Output the [X, Y] coordinate of the center of the cell containing the given text.  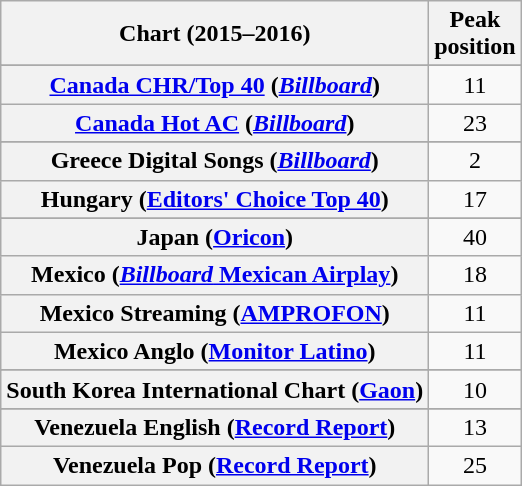
40 [475, 237]
Chart (2015–2016) [215, 34]
Greece Digital Songs (Billboard) [215, 161]
18 [475, 275]
10 [475, 389]
Mexico Anglo (Monitor Latino) [215, 351]
25 [475, 465]
2 [475, 161]
Canada CHR/Top 40 (Billboard) [215, 85]
Canada Hot AC (Billboard) [215, 123]
Hungary (Editors' Choice Top 40) [215, 199]
Venezuela English (Record Report) [215, 427]
Mexico Streaming (AMPROFON) [215, 313]
Peak position [475, 34]
23 [475, 123]
13 [475, 427]
17 [475, 199]
South Korea International Chart (Gaon) [215, 389]
Mexico (Billboard Mexican Airplay) [215, 275]
Japan (Oricon) [215, 237]
Venezuela Pop (Record Report) [215, 465]
